For the text-containing cell, return its midpoint in [X, Y] coordinate format. 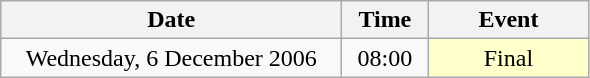
Event [508, 20]
08:00 [385, 58]
Date [172, 20]
Final [508, 58]
Time [385, 20]
Wednesday, 6 December 2006 [172, 58]
